Extract the [X, Y] coordinate from the center of the cell holding the provided text.  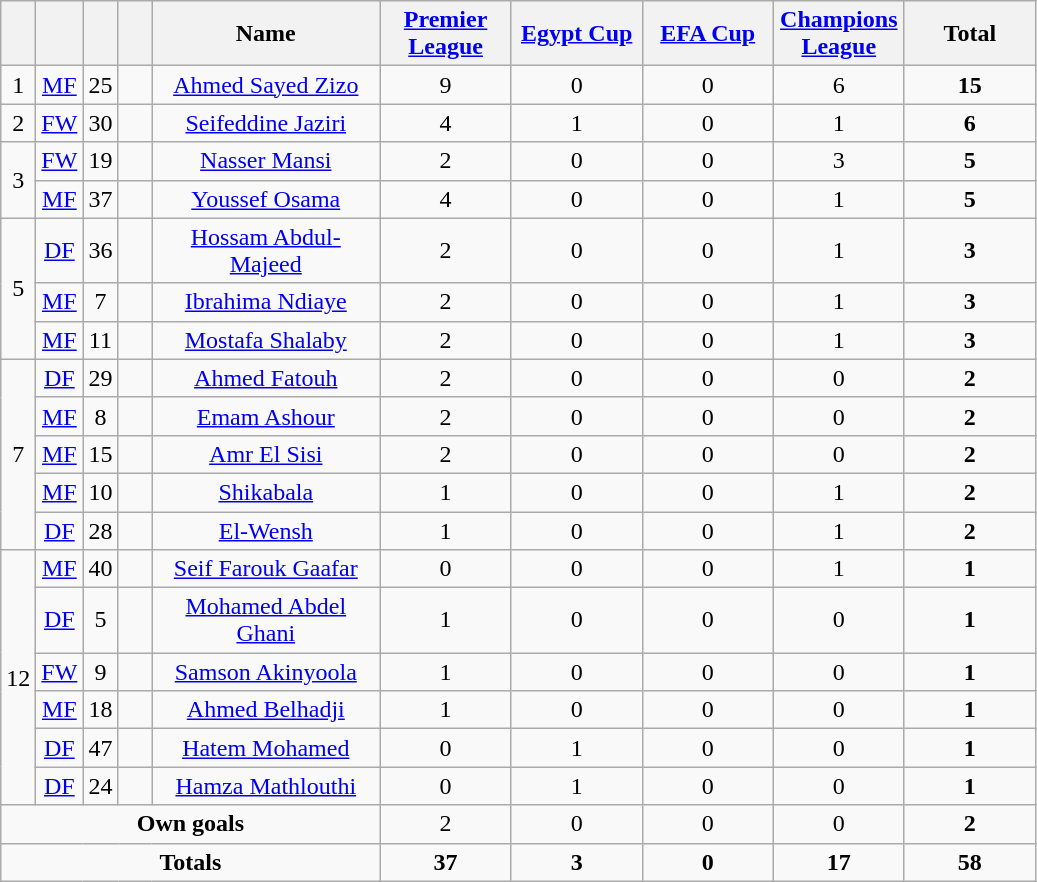
Hamza Mathlouthi [266, 786]
Premier League [446, 34]
18 [100, 710]
Totals [190, 862]
Ahmed Sayed Zizo [266, 85]
12 [18, 678]
25 [100, 85]
Ibrahima Ndiaye [266, 302]
Emam Ashour [266, 416]
Own goals [190, 824]
Champions League [838, 34]
47 [100, 748]
Amr El Sisi [266, 454]
Samson Akinyoola [266, 672]
Ahmed Fatouh [266, 378]
19 [100, 161]
El-Wensh [266, 531]
40 [100, 569]
Total [970, 34]
Seifeddine Jaziri [266, 123]
10 [100, 492]
8 [100, 416]
36 [100, 250]
11 [100, 340]
Seif Farouk Gaafar [266, 569]
58 [970, 862]
30 [100, 123]
Youssef Osama [266, 199]
Hossam Abdul-Majeed [266, 250]
Ahmed Belhadji [266, 710]
Nasser Mansi [266, 161]
Name [266, 34]
EFA Cup [708, 34]
Mohamed Abdel Ghani [266, 620]
Hatem Mohamed [266, 748]
24 [100, 786]
28 [100, 531]
Mostafa Shalaby [266, 340]
Shikabala [266, 492]
Egypt Cup [576, 34]
29 [100, 378]
17 [838, 862]
